Identify which cell holds the provided text, then report its (x, y) central coordinate. 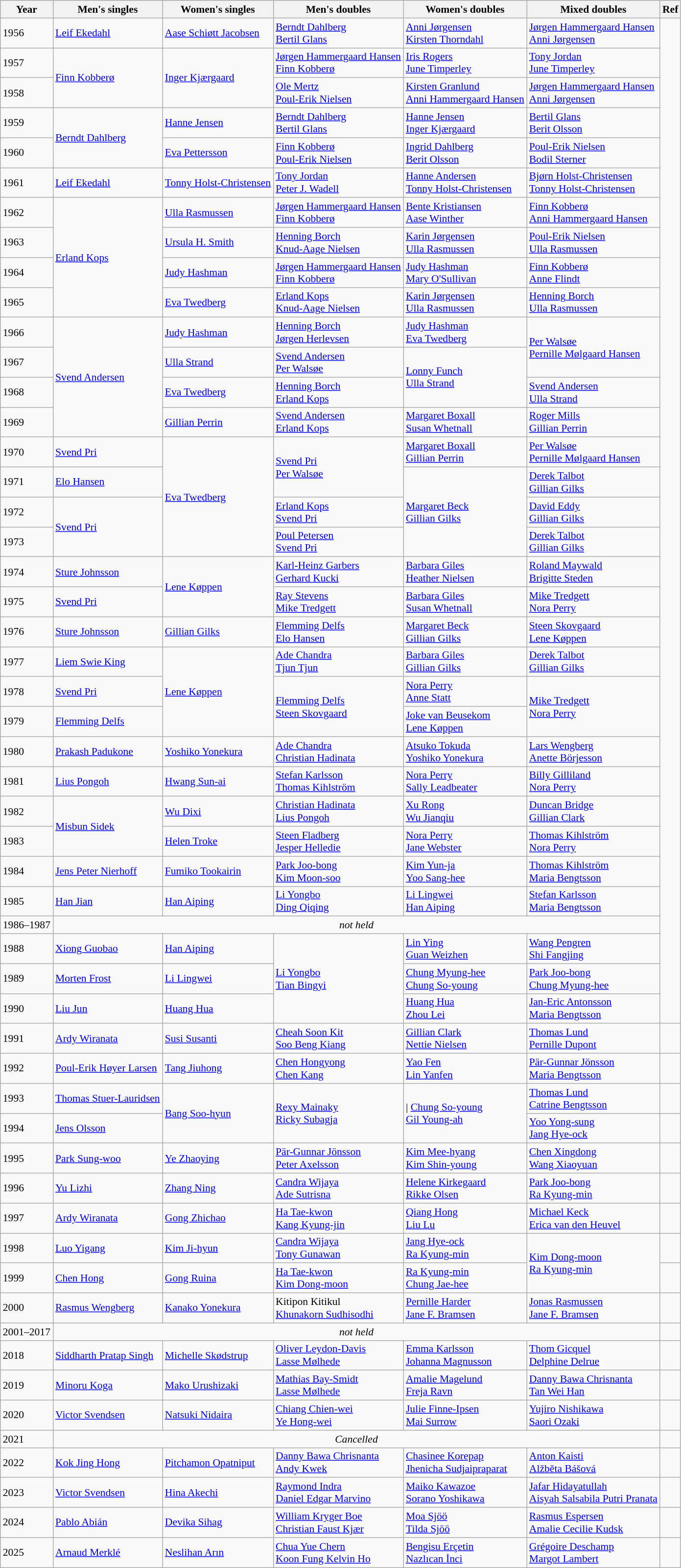
1964 (26, 272)
Ye Zhaoying (218, 1158)
Liem Swie King (108, 661)
Chiang Chien-wei Ye Hong-wei (338, 1416)
Jafar Hidayatullah Aisyah Salsabila Putri Pranata (593, 1493)
Han Jian (108, 901)
Xiong Guobao (108, 948)
Oliver Leydon-Davis Lasse Mølhede (338, 1355)
Tonny Holst-Christensen (218, 182)
Arnaud Merklé (108, 1553)
Steen Fladberg Jesper Helledie (338, 842)
Billy Gilliland Nora Perry (593, 782)
Yao Fen Lin Yanfen (465, 1069)
Poul Petersen Svend Pri (338, 542)
Ingrid Dahlberg Berit Olsson (465, 153)
Rasmus Wengberg (108, 1308)
Li Yongbo Tian Bingyi (338, 979)
1965 (26, 303)
Raymond Indra Daniel Edgar Marvino (338, 1493)
Chung Myung-hee Chung So-young (465, 979)
Kok Jing Hong (108, 1463)
Gillian Perrin (218, 422)
Michelle Skødstrup (218, 1355)
Park Joo-bong Ra Kyung-min (593, 1188)
Zhang Ning (218, 1188)
Park Joo-bong Kim Moon-soo (338, 871)
1982 (26, 811)
Li Lingwei Han Aiping (465, 901)
Minoru Koga (108, 1385)
Morten Frost (108, 979)
Thomas Lund Pernille Dupont (593, 1038)
Finn Kobberø (108, 78)
1980 (26, 751)
1981 (26, 782)
Eva Pettersson (218, 153)
Cheah Soon Kit Soo Beng Kiang (338, 1038)
Henning Borch Erland Kops (338, 392)
2000 (26, 1308)
Pitchamon Opatniput (218, 1463)
Erland Kops Knud-Aage Nielsen (338, 303)
Emma Karlsson Johanna Magnusson (465, 1355)
Poul-Erik Nielsen Ulla Rasmussen (593, 243)
Svend Andersen Per Walsøe (338, 362)
1959 (26, 122)
Mako Urushizaki (218, 1385)
Barbara Giles Gillian Gilks (465, 661)
Mixed doubles (593, 9)
Kim Ji-hyun (218, 1248)
1983 (26, 842)
Lonny Funch Ulla Strand (465, 377)
Men's singles (108, 9)
Grégoire Deschamp Margot Lambert (593, 1553)
2001–2017 (26, 1332)
Prakash Padukone (108, 751)
1971 (26, 482)
Devika Sihag (218, 1522)
Li Lingwei (218, 979)
1995 (26, 1158)
Huang Hua Zhou Lei (465, 1008)
William Kryger Boe Christian Faust Kjær (338, 1522)
1974 (26, 572)
Iris Rogers June Timperley (465, 63)
Ade Chandra Tjun Tjun (338, 661)
Michael Keck Erica van den Heuvel (593, 1218)
1975 (26, 602)
Pär-Gunnar Jönsson Maria Bengtsson (593, 1069)
Thomas Kihlström Maria Bengtsson (593, 871)
Judy Hashman Eva Twedberg (465, 332)
Finn Kobberø Anne Flindt (593, 272)
Rasmus Espersen Amalie Cecilie Kudsk (593, 1522)
1973 (26, 542)
Qiang Hong Liu Lu (465, 1218)
Barbara Giles Heather Nielsen (465, 572)
Julie Finne-Ipsen Mai Surrow (465, 1416)
Hanne Andersen Tonny Holst-Christensen (465, 182)
1998 (26, 1248)
Kim Mee-hyang Kim Shin-young (465, 1158)
Barbara Giles Susan Whetnall (465, 602)
Wu Dixi (218, 811)
1978 (26, 692)
Svend Pri Per Walsøe (338, 467)
Margaret Boxall Susan Whetnall (465, 422)
Poul-Erik Nielsen Bodil Sterner (593, 153)
Karl-Heinz Garbers Gerhard Kucki (338, 572)
Park Sung-woo (108, 1158)
Poul-Erik Høyer Larsen (108, 1069)
1989 (26, 979)
Henning Borch Jørgen Herlevsen (338, 332)
Thom Gicquel Delphine Delrue (593, 1355)
Bente Kristiansen Aase Winther (465, 213)
Erland Kops Svend Pri (338, 512)
Erland Kops (108, 258)
Roland Maywald Brigitte Steden (593, 572)
Joke van Beusekom Lene Køppen (465, 722)
Bang Soo-hyun (218, 1113)
Tang Jiuhong (218, 1069)
Liu Jun (108, 1008)
Tony Jordan June Timperley (593, 63)
Danny Bawa Chrisnanta Andy Kwek (338, 1463)
1958 (26, 93)
Fumiko Tookairin (218, 871)
Jan-Eric Antonsson Maria Bengtsson (593, 1008)
Candra Wijaya Tony Gunawan (338, 1248)
Chen Hongyong Chen Kang (338, 1069)
Flemming Delfs Elo Hansen (338, 632)
1979 (26, 722)
Finn Kobberø Anni Hammergaard Hansen (593, 213)
Women's doubles (465, 9)
Ulla Strand (218, 362)
Gong Zhichao (218, 1218)
Roger Mills Gillian Perrin (593, 422)
Thomas Kihlström Nora Perry (593, 842)
1966 (26, 332)
Susi Susanti (218, 1038)
1991 (26, 1038)
Natsuki Nidaira (218, 1416)
Kanako Yonekura (218, 1308)
Kirsten Granlund Anni Hammergaard Hansen (465, 93)
2025 (26, 1553)
Atsuko Tokuda Yoshiko Yonekura (465, 751)
Flemming Delfs (108, 722)
Ray Stevens Mike Tredgett (338, 602)
Chen Hong (108, 1279)
Ha Tae-kwon Kim Dong-moon (338, 1279)
2018 (26, 1355)
Henning Borch Ulla Rasmussen (593, 303)
1967 (26, 362)
Jonas Rasmussen Jane F. Bramsen (593, 1308)
Jens Olsson (108, 1129)
1996 (26, 1188)
Margaret Boxall Gillian Perrin (465, 453)
1963 (26, 243)
Yoo Yong-sung Jang Hye-ock (593, 1129)
Wang Pengren Shi Fangjing (593, 948)
Nora Perry Sally Leadbeater (465, 782)
Thomas Stuer-Lauridsen (108, 1098)
Lars Wengberg Anette Börjesson (593, 751)
Gillian Gilks (218, 632)
Ole Mertz Poul-Erik Nielsen (338, 93)
Helene Kirkegaard Rikke Olsen (465, 1188)
Stefan Karlsson Thomas Kihlström (338, 782)
1994 (26, 1129)
Jens Peter Nierhoff (108, 871)
Anton Kaisti Alžběta Bášová (593, 1463)
Svend Andersen Ulla Strand (593, 392)
1988 (26, 948)
2019 (26, 1385)
1956 (26, 33)
Gong Ruina (218, 1279)
Elo Hansen (108, 482)
Maiko Kawazoe Sorano Yoshikawa (465, 1493)
Gillian Clark Nettie Nielsen (465, 1038)
Duncan Bridge Gillian Clark (593, 811)
Yu Lizhi (108, 1188)
1961 (26, 182)
Pär-Gunnar Jönsson Peter Axelsson (338, 1158)
2022 (26, 1463)
Yoshiko Yonekura (218, 751)
Ra Kyung-min Chung Jae-hee (465, 1279)
1986–1987 (26, 925)
Bengisu Erçetin Nazlıcan İnci (465, 1553)
Li Yongbo Ding Qiqing (338, 901)
Ursula H. Smith (218, 243)
1997 (26, 1218)
Neslihan Arın (218, 1553)
Kim Dong-moon Ra Kyung-min (593, 1263)
1992 (26, 1069)
Danny Bawa Chrisnanta Tan Wei Han (593, 1385)
Candra Wijaya Ade Sutrisna (338, 1188)
Bjørn Holst-Christensen Tonny Holst-Christensen (593, 182)
Lin Ying Guan Weizhen (465, 948)
1968 (26, 392)
Amalie Magelund Freja Ravn (465, 1385)
Pernille Harder Jane F. Bramsen (465, 1308)
1969 (26, 422)
Nora Perry Anne Statt (465, 692)
Year (26, 9)
Misbun Sidek (108, 826)
Cancelled (356, 1439)
1957 (26, 63)
Tony Jordan Peter J. Wadell (338, 182)
Judy Hashman Mary O'Sullivan (465, 272)
1960 (26, 153)
1993 (26, 1098)
2024 (26, 1522)
Jang Hye-ock Ra Kyung-min (465, 1248)
Hwang Sun-ai (218, 782)
Kim Yun-ja Yoo Sang-hee (465, 871)
1977 (26, 661)
1999 (26, 1279)
2020 (26, 1416)
Kitipon Kitikul Khunakorn Sudhisodhi (338, 1308)
Ha Tae-kwon Kang Kyung-jin (338, 1218)
Huang Hua (218, 1008)
Thomas Lund Catrine Bengtsson (593, 1098)
Helen Troke (218, 842)
Pablo Abián (108, 1522)
Ref (670, 9)
Stefan Karlsson Maria Bengtsson (593, 901)
Ade Chandra Christian Hadinata (338, 751)
Lius Pongoh (108, 782)
Finn Kobberø Poul-Erik Nielsen (338, 153)
Anni Jørgensen Kirsten Thorndahl (465, 33)
Siddharth Pratap Singh (108, 1355)
Women's singles (218, 9)
1985 (26, 901)
Steen Skovgaard Lene Køppen (593, 632)
1962 (26, 213)
Hina Akechi (218, 1493)
1972 (26, 512)
Men's doubles (338, 9)
Hanne Jensen (218, 122)
Inger Kjærgaard (218, 78)
Moa Sjöö Tilda Sjöö (465, 1522)
1970 (26, 453)
1990 (26, 1008)
Chua Yue Chern Koon Fung Kelvin Ho (338, 1553)
1976 (26, 632)
Xu Rong Wu Jianqiu (465, 811)
Berndt Dahlberg (108, 138)
1984 (26, 871)
Rexy Mainaky Ricky Subagja (338, 1113)
Nora Perry Jane Webster (465, 842)
Svend Andersen (108, 377)
Yujiro Nishikawa Saori Ozaki (593, 1416)
| Chung So-young Gil Young-ah (465, 1113)
Aase Schiøtt Jacobsen (218, 33)
2023 (26, 1493)
Ulla Rasmussen (218, 213)
Hanne Jensen Inger Kjærgaard (465, 122)
Svend Andersen Erland Kops (338, 422)
Bertil Glans Berit Olsson (593, 122)
2021 (26, 1439)
Christian Hadinata Lius Pongoh (338, 811)
Henning Borch Knud-Aage Nielsen (338, 243)
Luo Yigang (108, 1248)
David Eddy Gillian Gilks (593, 512)
Chasinee Korepap Jhenicha Sudjaipraparat (465, 1463)
Chen Xingdong Wang Xiaoyuan (593, 1158)
Park Joo-bong Chung Myung-hee (593, 979)
Mathias Bay-Smidt Lasse Mølhede (338, 1385)
Flemming Delfs Steen Skovgaard (338, 707)
